Extract the (x, y) coordinate from the center of the cell holding the provided text.  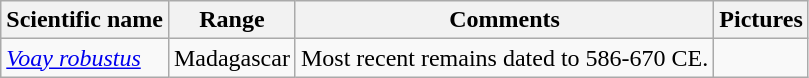
Most recent remains dated to 586-670 CE. (504, 58)
Scientific name (85, 20)
Range (232, 20)
Madagascar (232, 58)
Pictures (762, 20)
Comments (504, 20)
Voay robustus (85, 58)
